Search for the cell housing the specified text and yield its (X, Y) center coordinate. 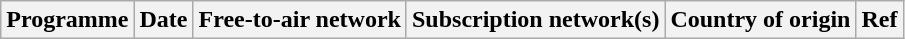
Country of origin (760, 20)
Free-to-air network (300, 20)
Ref (880, 20)
Date (164, 20)
Subscription network(s) (535, 20)
Programme (68, 20)
